Determine the [X, Y] coordinate at the center of the cell enclosing the given text.  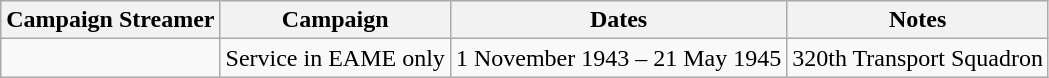
Notes [918, 20]
Dates [618, 20]
1 November 1943 – 21 May 1945 [618, 58]
Campaign [335, 20]
Service in EAME only [335, 58]
Campaign Streamer [110, 20]
320th Transport Squadron [918, 58]
